Extract the (X, Y) coordinate from the center of the cell holding the provided text.  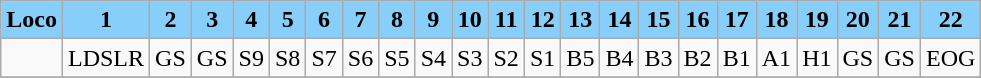
12 (542, 20)
S8 (287, 58)
A1 (776, 58)
18 (776, 20)
3 (212, 20)
13 (580, 20)
6 (324, 20)
S7 (324, 58)
H1 (817, 58)
15 (658, 20)
Loco (32, 20)
20 (858, 20)
B3 (658, 58)
B1 (736, 58)
5 (287, 20)
EOG (950, 58)
S2 (506, 58)
16 (698, 20)
22 (950, 20)
1 (106, 20)
LDSLR (106, 58)
B2 (698, 58)
B5 (580, 58)
4 (251, 20)
21 (900, 20)
11 (506, 20)
2 (171, 20)
S9 (251, 58)
S3 (470, 58)
7 (360, 20)
9 (433, 20)
17 (736, 20)
S1 (542, 58)
14 (620, 20)
S5 (397, 58)
S6 (360, 58)
B4 (620, 58)
10 (470, 20)
S4 (433, 58)
8 (397, 20)
19 (817, 20)
